Search for the cell housing the specified text and yield its [x, y] center coordinate. 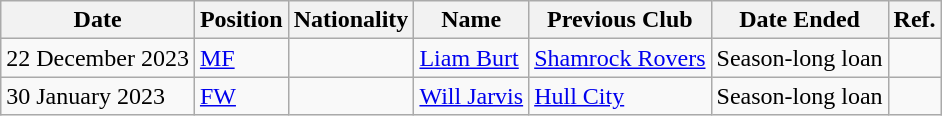
Name [472, 20]
Nationality [351, 20]
Hull City [620, 96]
Will Jarvis [472, 96]
30 January 2023 [98, 96]
FW [241, 96]
Previous Club [620, 20]
Position [241, 20]
Shamrock Rovers [620, 58]
Date Ended [800, 20]
MF [241, 58]
Date [98, 20]
Ref. [914, 20]
Liam Burt [472, 58]
22 December 2023 [98, 58]
